Search for the cell housing the specified text and yield its [x, y] center coordinate. 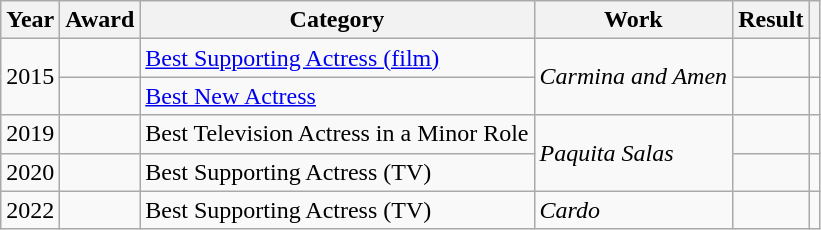
2015 [30, 77]
Carmina and Amen [634, 77]
Best Television Actress in a Minor Role [337, 134]
Work [634, 20]
Paquita Salas [634, 153]
Best New Actress [337, 96]
Award [100, 20]
Year [30, 20]
Result [771, 20]
Category [337, 20]
2022 [30, 210]
Cardo [634, 210]
2019 [30, 134]
Best Supporting Actress (film) [337, 58]
2020 [30, 172]
